Identify which cell holds the provided text, then report its (x, y) central coordinate. 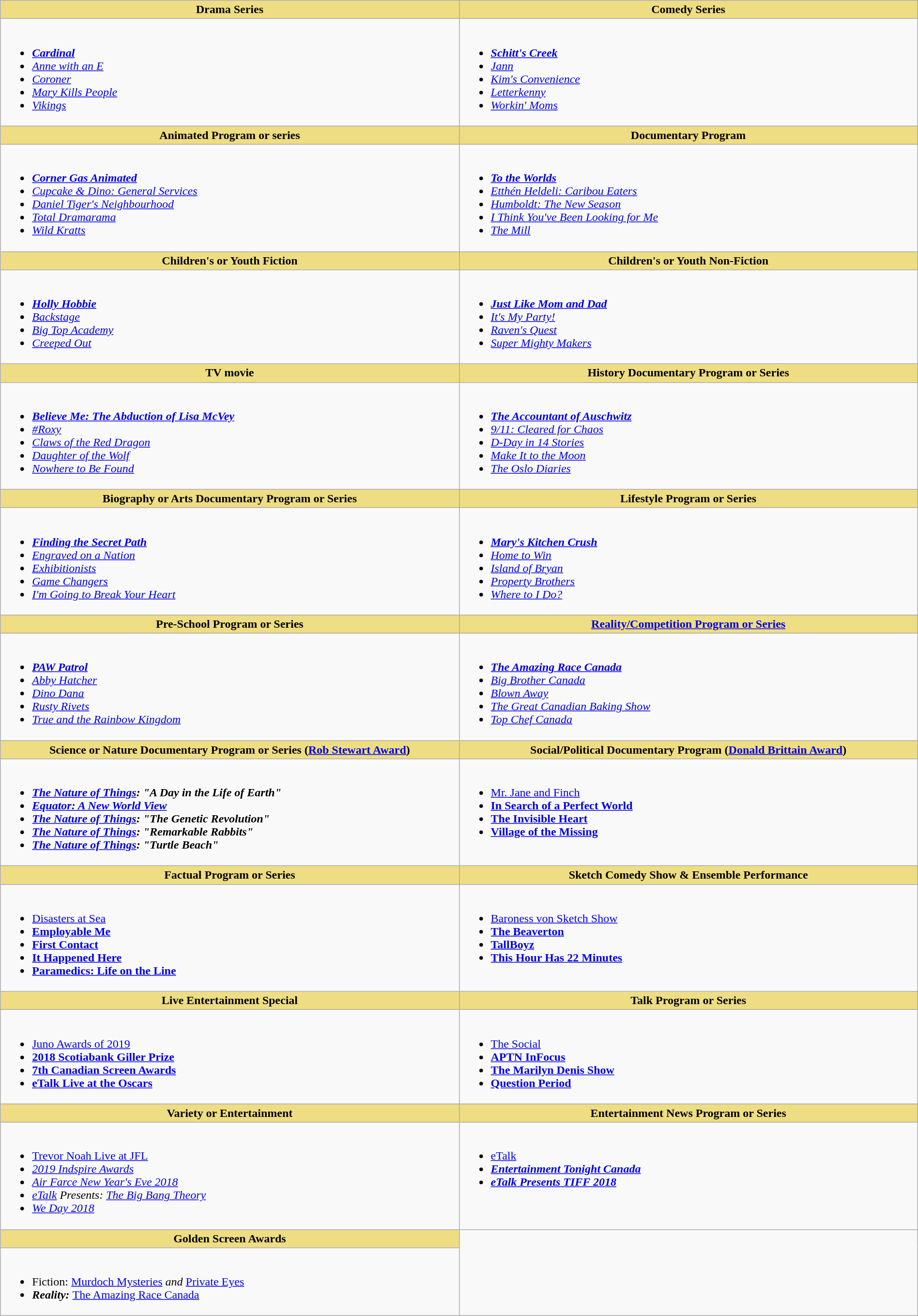
Drama Series (229, 10)
Believe Me: The Abduction of Lisa McVey#RoxyClaws of the Red DragonDaughter of the WolfNowhere to Be Found (229, 436)
To the WorldsEtthén Heldeli: Caribou EatersHumboldt: The New SeasonI Think You've Been Looking for MeThe Mill (688, 198)
Comedy Series (688, 10)
Baroness von Sketch ShowThe BeavertonTallBoyzThis Hour Has 22 Minutes (688, 938)
Reality/Competition Program or Series (688, 624)
The Amazing Race CanadaBig Brother CanadaBlown AwayThe Great Canadian Baking ShowTop Chef Canada (688, 687)
Golden Screen Awards (229, 1239)
Pre-School Program or Series (229, 624)
Social/Political Documentary Program (Donald Brittain Award) (688, 749)
Children's or Youth Fiction (229, 261)
The SocialAPTN InFocusThe Marilyn Denis ShowQuestion Period (688, 1057)
Holly HobbieBackstageBig Top AcademyCreeped Out (229, 317)
The Accountant of Auschwitz9/11: Cleared for ChaosD-Day in 14 StoriesMake It to the MoonThe Oslo Diaries (688, 436)
Just Like Mom and DadIt's My Party!Raven's QuestSuper Mighty Makers (688, 317)
Fiction: Murdoch Mysteries and Private EyesReality: The Amazing Race Canada (229, 1282)
Animated Program or series (229, 135)
eTalkEntertainment Tonight CanadaeTalk Presents TIFF 2018 (688, 1176)
Juno Awards of 20192018 Scotiabank Giller Prize7th Canadian Screen AwardseTalk Live at the Oscars (229, 1057)
Mr. Jane and FinchIn Search of a Perfect WorldThe Invisible HeartVillage of the Missing (688, 813)
Science or Nature Documentary Program or Series (Rob Stewart Award) (229, 749)
Sketch Comedy Show & Ensemble Performance (688, 875)
Finding the Secret PathEngraved on a NationExhibitionistsGame ChangersI'm Going to Break Your Heart (229, 561)
Lifestyle Program or Series (688, 498)
History Documentary Program or Series (688, 373)
PAW PatrolAbby HatcherDino DanaRusty RivetsTrue and the Rainbow Kingdom (229, 687)
Mary's Kitchen CrushHome to WinIsland of BryanProperty BrothersWhere to I Do? (688, 561)
Schitt's CreekJannKim's ConvenienceLetterkennyWorkin' Moms (688, 73)
TV movie (229, 373)
CardinalAnne with an ECoronerMary Kills PeopleVikings (229, 73)
Variety or Entertainment (229, 1113)
Corner Gas AnimatedCupcake & Dino: General ServicesDaniel Tiger's NeighbourhoodTotal DramaramaWild Kratts (229, 198)
Trevor Noah Live at JFL2019 Indspire AwardsAir Farce New Year's Eve 2018eTalk Presents: The Big Bang TheoryWe Day 2018 (229, 1176)
Factual Program or Series (229, 875)
Talk Program or Series (688, 1001)
Documentary Program (688, 135)
Entertainment News Program or Series (688, 1113)
Biography or Arts Documentary Program or Series (229, 498)
Disasters at SeaEmployable MeFirst ContactIt Happened HereParamedics: Life on the Line (229, 938)
Children's or Youth Non-Fiction (688, 261)
Live Entertainment Special (229, 1001)
